Extract the (X, Y) coordinate from the center of the cell holding the provided text.  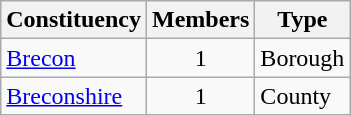
Borough (302, 58)
Type (302, 20)
Members (200, 20)
Breconshire (74, 96)
Brecon (74, 58)
Constituency (74, 20)
County (302, 96)
